Output the (X, Y) coordinate of the center of the cell containing the given text.  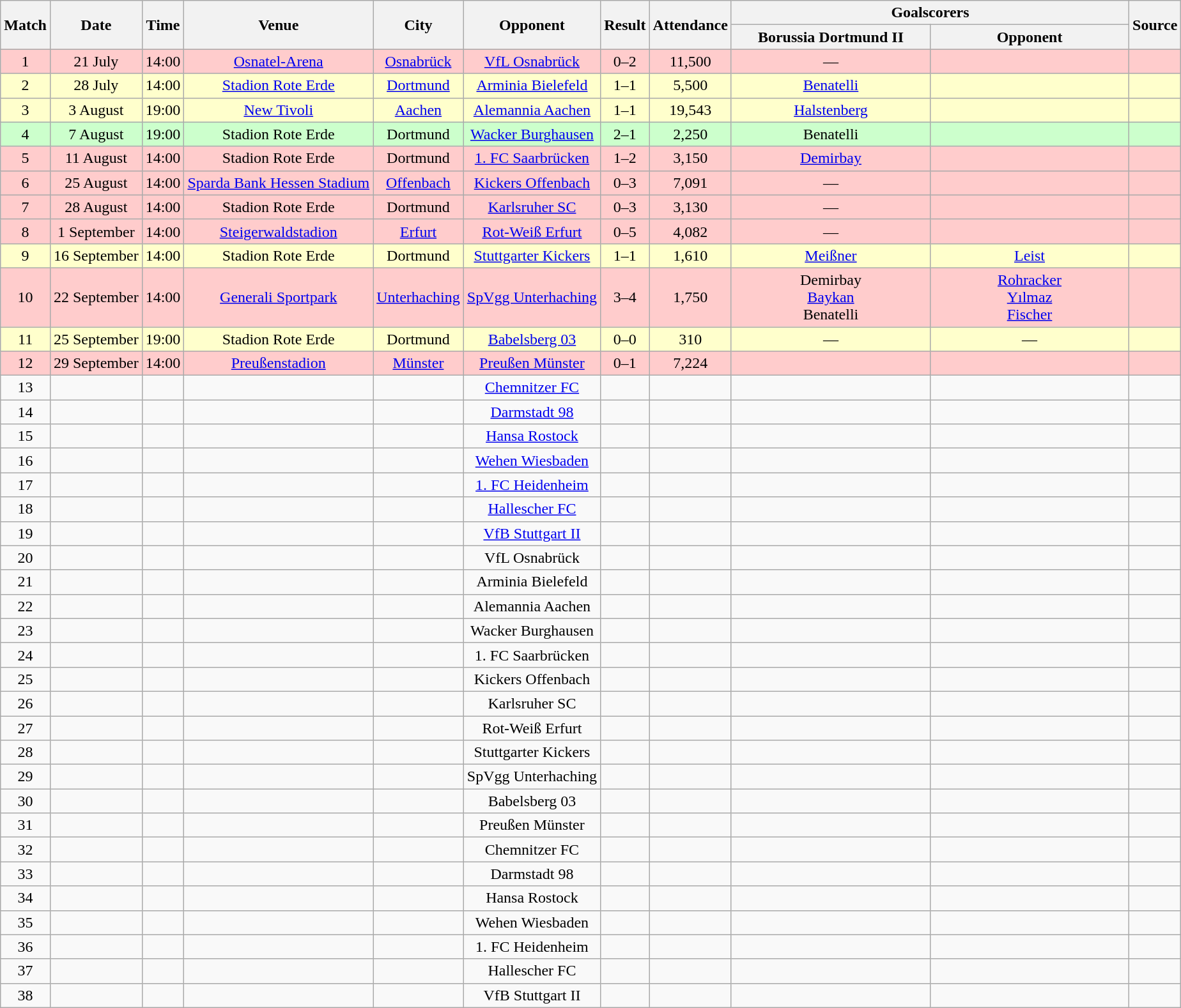
Rohracker Yılmaz Fischer (1029, 297)
Steigerwaldstadion (279, 231)
16 September (96, 256)
Goalscorers (930, 13)
0–2 (625, 61)
14 (26, 412)
Sparda Bank Hessen Stadium (279, 183)
1,610 (690, 256)
13 (26, 388)
3–4 (625, 297)
25 (26, 679)
36 (26, 947)
3,150 (690, 158)
30 (26, 801)
Aachen (419, 110)
6 (26, 183)
22 September (96, 297)
7 (26, 207)
26 (26, 703)
7,224 (690, 363)
Offenbach (419, 183)
16 (26, 461)
1,750 (690, 297)
Match (26, 25)
Demirbay (831, 158)
Halstenberg (831, 110)
0–1 (625, 363)
Result (625, 25)
27 (26, 728)
2,250 (690, 134)
38 (26, 995)
Generali Sportpark (279, 297)
7 August (96, 134)
4,082 (690, 231)
37 (26, 971)
3 (26, 110)
11,500 (690, 61)
28 (26, 752)
20 (26, 558)
29 September (96, 363)
21 July (96, 61)
5,500 (690, 86)
11 August (96, 158)
Borussia Dortmund II (831, 37)
7,091 (690, 183)
8 (26, 231)
28 July (96, 86)
Münster (419, 363)
Meißner (831, 256)
11 (26, 339)
Preußenstadion (279, 363)
17 (26, 485)
Osnatel-Arena (279, 61)
5 (26, 158)
15 (26, 436)
10 (26, 297)
31 (26, 825)
2 (26, 86)
21 (26, 582)
Date (96, 25)
19,543 (690, 110)
Unterhaching (419, 297)
3 August (96, 110)
25 September (96, 339)
28 August (96, 207)
34 (26, 898)
29 (26, 777)
New Tivoli (279, 110)
0–0 (625, 339)
2–1 (625, 134)
310 (690, 339)
32 (26, 850)
25 August (96, 183)
22 (26, 606)
1–2 (625, 158)
12 (26, 363)
1 (26, 61)
Leist (1029, 256)
19 (26, 533)
0–5 (625, 231)
1 September (96, 231)
24 (26, 655)
18 (26, 509)
Demirbay Baykan Benatelli (831, 297)
Venue (279, 25)
33 (26, 874)
23 (26, 630)
City (419, 25)
Attendance (690, 25)
Source (1155, 25)
9 (26, 256)
4 (26, 134)
Time (163, 25)
35 (26, 922)
3,130 (690, 207)
Erfurt (419, 231)
Osnabrück (419, 61)
